Determine the [x, y] coordinate at the center of the cell enclosing the given text.  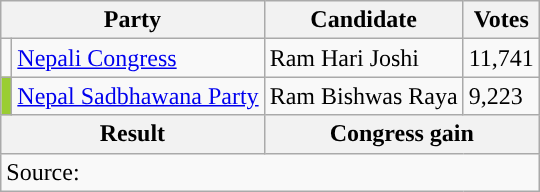
11,741 [501, 58]
Source: [270, 172]
Result [132, 134]
Votes [501, 20]
Congress gain [402, 134]
Ram Bishwas Raya [364, 96]
Nepali Congress [138, 58]
Nepal Sadbhawana Party [138, 96]
Ram Hari Joshi [364, 58]
Party [132, 20]
Candidate [364, 20]
9,223 [501, 96]
